For the text-containing cell, return its midpoint in [X, Y] coordinate format. 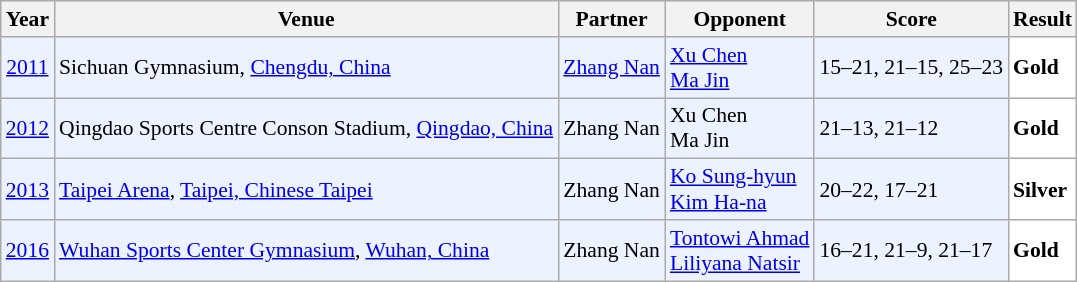
Venue [306, 19]
Silver [1042, 190]
Score [911, 19]
Partner [612, 19]
20–22, 17–21 [911, 190]
Ko Sung-hyun Kim Ha-na [740, 190]
16–21, 21–9, 21–17 [911, 250]
Sichuan Gymnasium, Chengdu, China [306, 68]
Year [28, 19]
2012 [28, 128]
Wuhan Sports Center Gymnasium, Wuhan, China [306, 250]
21–13, 21–12 [911, 128]
2013 [28, 190]
Taipei Arena, Taipei, Chinese Taipei [306, 190]
15–21, 21–15, 25–23 [911, 68]
Opponent [740, 19]
Qingdao Sports Centre Conson Stadium, Qingdao, China [306, 128]
Tontowi Ahmad Liliyana Natsir [740, 250]
Result [1042, 19]
2016 [28, 250]
2011 [28, 68]
